Output the (X, Y) coordinate of the center of the cell containing the given text.  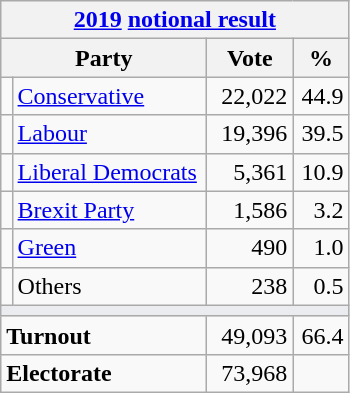
490 (250, 248)
Labour (110, 134)
Green (110, 248)
44.9 (321, 96)
Party (104, 58)
1,586 (250, 210)
Brexit Party (110, 210)
0.5 (321, 286)
1.0 (321, 248)
Electorate (104, 373)
22,022 (250, 96)
5,361 (250, 172)
73,968 (250, 373)
3.2 (321, 210)
% (321, 58)
49,093 (250, 335)
Liberal Democrats (110, 172)
10.9 (321, 172)
Vote (250, 58)
39.5 (321, 134)
Others (110, 286)
Turnout (104, 335)
Conservative (110, 96)
66.4 (321, 335)
2019 notional result (175, 20)
19,396 (250, 134)
238 (250, 286)
